Return (x, y) of the center of cell containing provided text 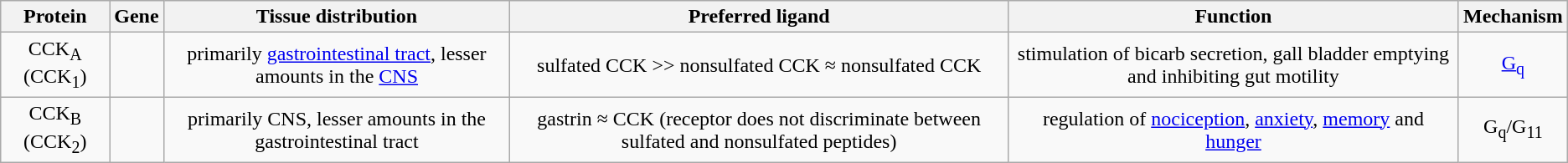
CCKB (CCK2) (55, 130)
primarily CNS, lesser amounts in the gastrointestinal tract (337, 130)
Mechanism (1513, 17)
CCKA (CCK1) (55, 65)
Protein (55, 17)
Preferred ligand (759, 17)
sulfated CCK >> nonsulfated CCK ≈ nonsulfated CCK (759, 65)
gastrin ≈ CCK (receptor does not discriminate between sulfated and nonsulfated peptides) (759, 130)
Function (1233, 17)
Gene (137, 17)
Gq/G11 (1513, 130)
regulation of nociception, anxiety, memory and hunger (1233, 130)
Gq (1513, 65)
stimulation of bicarb secretion, gall bladder emptying and inhibiting gut motility (1233, 65)
primarily gastrointestinal tract, lesser amounts in the CNS (337, 65)
Tissue distribution (337, 17)
